Determine the (x, y) coordinate at the center of the cell enclosing the given text.  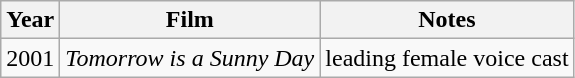
leading female voice cast (447, 58)
Notes (447, 20)
2001 (30, 58)
Tomorrow is a Sunny Day (190, 58)
Film (190, 20)
Year (30, 20)
